Extract the [x, y] coordinate from the center of the cell holding the provided text.  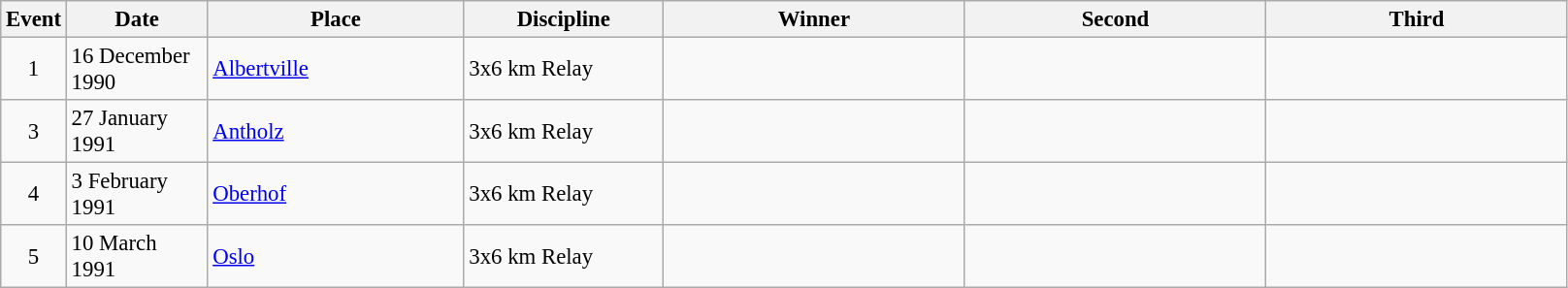
27 January 1991 [137, 132]
16 December 1990 [137, 70]
4 [34, 194]
Oslo [336, 256]
Antholz [336, 132]
Discipline [564, 19]
Oberhof [336, 194]
Third [1417, 19]
Albertville [336, 70]
1 [34, 70]
10 March 1991 [137, 256]
Winner [815, 19]
Date [137, 19]
5 [34, 256]
3 [34, 132]
Event [34, 19]
Second [1116, 19]
Place [336, 19]
3 February 1991 [137, 194]
